From the cell containing the given text, extract its center point as (X, Y) coordinate. 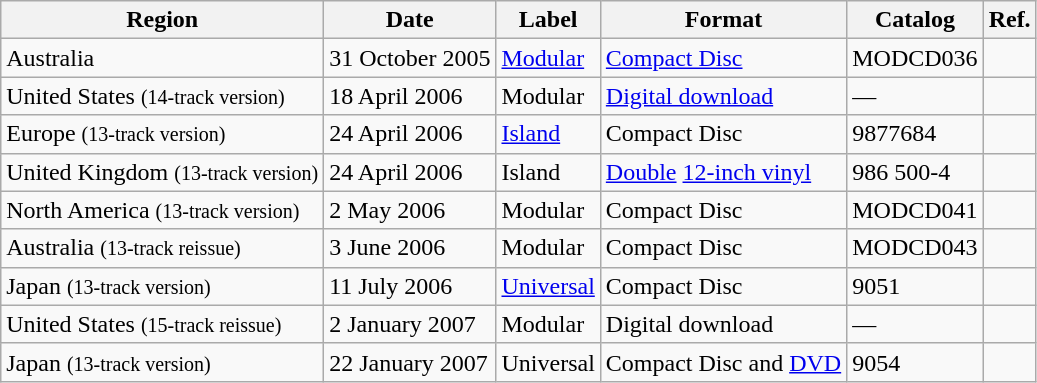
MODCD043 (915, 248)
MODCD036 (915, 58)
18 April 2006 (410, 96)
United States (15-track reissue) (162, 324)
22 January 2007 (410, 362)
North America (13-track version) (162, 210)
2 January 2007 (410, 324)
2 May 2006 (410, 210)
Label (548, 20)
986 500-4 (915, 172)
Date (410, 20)
Australia (13-track reissue) (162, 248)
11 July 2006 (410, 286)
Europe (13-track version) (162, 134)
31 October 2005 (410, 58)
9877684 (915, 134)
9051 (915, 286)
Region (162, 20)
9054 (915, 362)
Australia (162, 58)
United States (14-track version) (162, 96)
Ref. (1010, 20)
3 June 2006 (410, 248)
Compact Disc and DVD (723, 362)
MODCD041 (915, 210)
Double 12-inch vinyl (723, 172)
United Kingdom (13-track version) (162, 172)
Format (723, 20)
Catalog (915, 20)
